Pinpoint the cell where the given text exists, returning its [X, Y] midpoint coordinate. 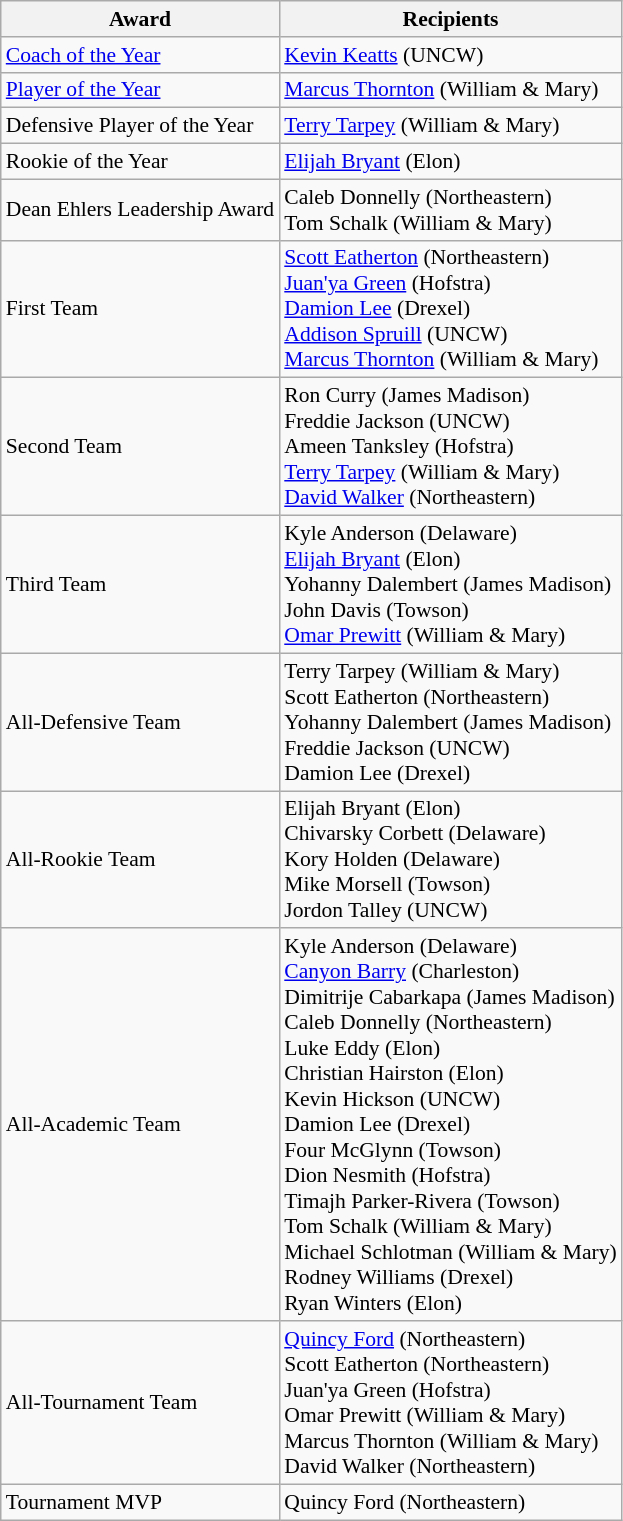
Kyle Anderson (Delaware) Elijah Bryant (Elon) Yohanny Dalembert (James Madison) John Davis (Towson) Omar Prewitt (William & Mary) [450, 585]
All-Academic Team [140, 1126]
Award [140, 19]
Defensive Player of the Year [140, 126]
Terry Tarpey (William & Mary) [450, 126]
All-Tournament Team [140, 1402]
Marcus Thornton (William & Mary) [450, 90]
Dean Ehlers Leadership Award [140, 210]
Scott Eatherton (Northeastern) Juan'ya Green (Hofstra) Damion Lee (Drexel) Addison Spruill (UNCW) Marcus Thornton (William & Mary) [450, 309]
Ron Curry (James Madison) Freddie Jackson (UNCW) Ameen Tanksley (Hofstra) Terry Tarpey (William & Mary) David Walker (Northeastern) [450, 447]
Kevin Keatts (UNCW) [450, 55]
All-Defensive Team [140, 722]
Rookie of the Year [140, 162]
Recipients [450, 19]
Tournament MVP [140, 1502]
First Team [140, 309]
Caleb Donnelly (Northeastern) Tom Schalk (William & Mary) [450, 210]
Coach of the Year [140, 55]
Terry Tarpey (William & Mary) Scott Eatherton (Northeastern) Yohanny Dalembert (James Madison) Freddie Jackson (UNCW) Damion Lee (Drexel) [450, 722]
Player of the Year [140, 90]
Third Team [140, 585]
Elijah Bryant (Elon) Chivarsky Corbett (Delaware) Kory Holden (Delaware) Mike Morsell (Towson) Jordon Talley (UNCW) [450, 860]
Quincy Ford (Northeastern) [450, 1502]
All-Rookie Team [140, 860]
Elijah Bryant (Elon) [450, 162]
Second Team [140, 447]
